Scan for the cell matching the given text and deliver its [X, Y] coordinate at center. 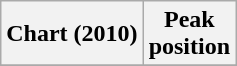
Peakposition [189, 34]
Chart (2010) [72, 34]
